Pinpoint the cell where the given text exists, returning its [x, y] midpoint coordinate. 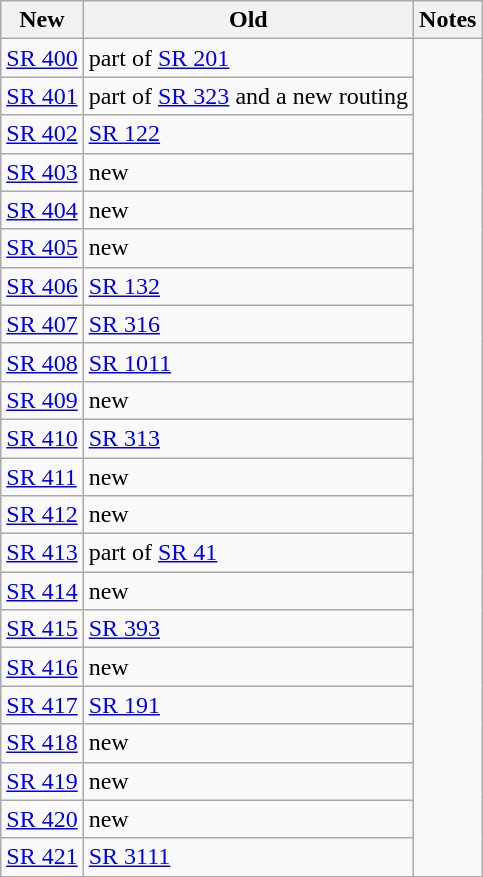
SR 414 [42, 591]
SR 416 [42, 667]
SR 420 [42, 819]
SR 1011 [248, 362]
part of SR 323 and a new routing [248, 96]
SR 413 [42, 553]
SR 403 [42, 172]
SR 417 [42, 705]
New [42, 20]
SR 411 [42, 477]
SR 410 [42, 438]
SR 191 [248, 705]
SR 406 [42, 286]
part of SR 201 [248, 58]
part of SR 41 [248, 553]
SR 404 [42, 210]
SR 405 [42, 248]
Old [248, 20]
SR 421 [42, 857]
SR 409 [42, 400]
SR 418 [42, 743]
SR 415 [42, 629]
SR 122 [248, 134]
SR 313 [248, 438]
SR 400 [42, 58]
SR 393 [248, 629]
SR 408 [42, 362]
SR 412 [42, 515]
SR 407 [42, 324]
SR 419 [42, 781]
SR 3111 [248, 857]
SR 132 [248, 286]
SR 401 [42, 96]
SR 402 [42, 134]
Notes [448, 20]
SR 316 [248, 324]
